Return the (X, Y) coordinate for the center point of the cell that contains the specified text.  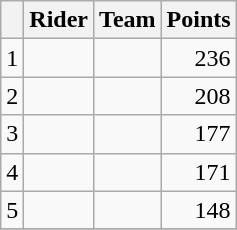
1 (12, 58)
3 (12, 134)
Points (198, 20)
5 (12, 210)
177 (198, 134)
148 (198, 210)
4 (12, 172)
2 (12, 96)
171 (198, 172)
236 (198, 58)
Rider (59, 20)
Team (128, 20)
208 (198, 96)
